Pinpoint the cell where the given text exists, returning its (x, y) midpoint coordinate. 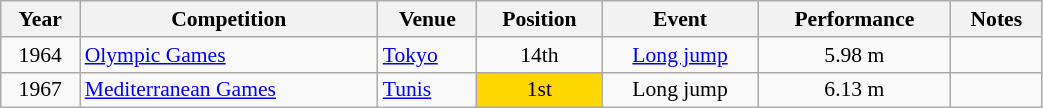
Position (540, 19)
Event (680, 19)
14th (540, 55)
5.98 m (854, 55)
Performance (854, 19)
Tokyo (428, 55)
Year (40, 19)
Venue (428, 19)
1964 (40, 55)
6.13 m (854, 90)
1967 (40, 90)
1st (540, 90)
Tunis (428, 90)
Olympic Games (229, 55)
Competition (229, 19)
Mediterranean Games (229, 90)
Notes (996, 19)
